Output the [X, Y] coordinate of the center of the cell containing the given text.  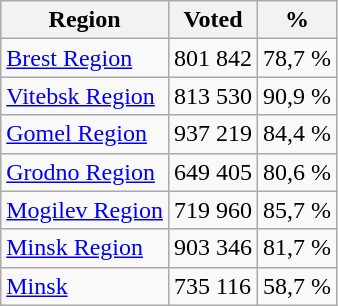
Vitebsk Region [85, 96]
903 346 [212, 248]
84,4 % [298, 134]
Region [85, 20]
90,9 % [298, 96]
80,6 % [298, 172]
Grodno Region [85, 172]
% [298, 20]
Minsk Region [85, 248]
Brest Region [85, 58]
719 960 [212, 210]
Voted [212, 20]
649 405 [212, 172]
85,7 % [298, 210]
Mogilev Region [85, 210]
81,7 % [298, 248]
801 842 [212, 58]
735 116 [212, 286]
937 219 [212, 134]
Gomel Region [85, 134]
813 530 [212, 96]
Minsk [85, 286]
58,7 % [298, 286]
78,7 % [298, 58]
